For the text-containing cell, return its midpoint in [X, Y] coordinate format. 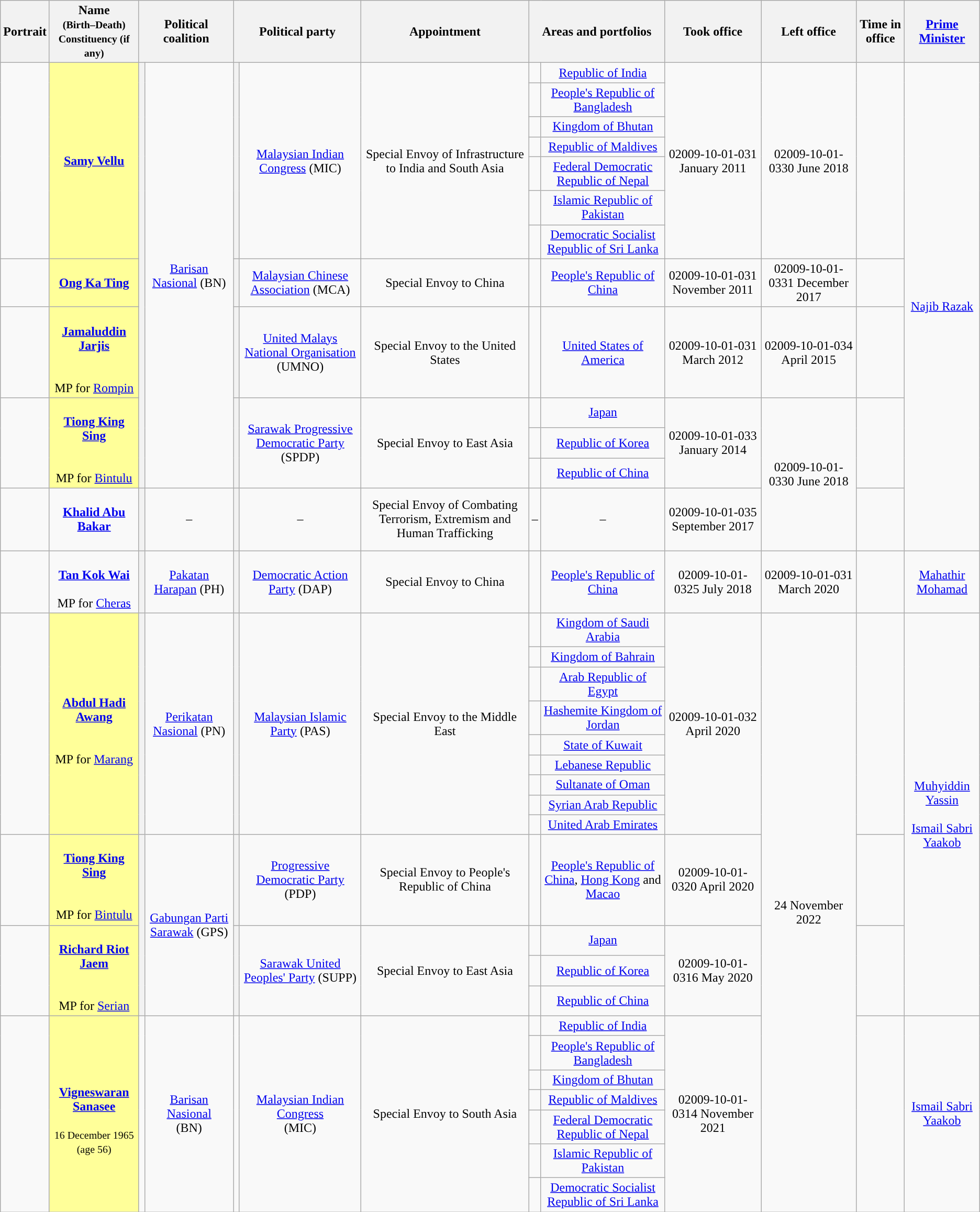
Special Envoy to South Asia [445, 1114]
02009-10-01-034 April 2015 [809, 352]
Areas and portfolios [597, 31]
Khalid Abu Bakar [94, 519]
Jamaluddin JarjisMP for Rompin [94, 352]
Malaysian Chinese Association (MCA) [300, 283]
Malaysian Indian Congress(MIC) [300, 1114]
Abdul Hadi AwangMP for Marang [94, 724]
02009-10-01-035 September 2017 [713, 519]
United Arab Emirates [603, 825]
Barisan Nasional(BN) [189, 1114]
Special Envoy to the Middle East [445, 724]
Samy Vellu [94, 161]
State of Kuwait [603, 745]
United Malays National Organisation (UMNO) [300, 352]
Arab Republic of Egypt [603, 684]
02009-10-01-031 November 2011 [713, 283]
Hashemite Kingdom of Jordan [603, 718]
Democratic Action Party (DAP) [300, 582]
Mahathir Mohamad [942, 582]
Special Envoy to People's Republic of China [445, 880]
Appointment [445, 31]
Gabungan Parti Sarawak (GPS) [189, 925]
02009-10-01-031 March 2020 [809, 582]
02009-10-01-032 April 2020 [713, 724]
Pakatan Harapan (PH) [189, 582]
Barisan Nasional (BN) [189, 275]
Portrait [25, 31]
Political party [297, 31]
Kingdom of Saudi Arabia [603, 630]
Perikatan Nasional (PN) [189, 724]
24 November 2022 [809, 913]
02009-10-01-0314 November 2021 [713, 1114]
United States of America [603, 352]
Prime Minister [942, 31]
Ong Ka Ting [94, 283]
02009-10-01-0320 April 2020 [713, 880]
Ismail Sabri Yaakob [942, 1114]
Progressive Democratic Party (PDP) [300, 880]
Malaysian Islamic Party (PAS) [300, 724]
Malaysian Indian Congress (MIC) [300, 161]
Muhyiddin Yassin Ismail Sabri Yaakob [942, 815]
Special Envoy to the United States [445, 352]
02009-10-01-0325 July 2018 [713, 582]
Kingdom of Bahrain [603, 657]
Time in office [881, 31]
02009-10-01-0316 May 2020 [713, 971]
Syrian Arab Republic [603, 805]
Najib Razak [942, 307]
Special Envoy of Infrastructure to India and South Asia [445, 161]
02009-10-01-031 March 2012 [713, 352]
Richard Riot JaemMP for Serian [94, 971]
Took office [713, 31]
Name(Birth–Death)Constituency (if any) [94, 31]
Lebanese Republic [603, 765]
Sarawak United Peoples' Party (SUPP) [300, 971]
Sultanate of Oman [603, 785]
Sarawak Progressive Democratic Party (SPDP) [300, 443]
Special Envoy of Combating Terrorism, Extremism and Human Trafficking [445, 519]
Left office [809, 31]
02009-10-01-031 January 2011 [713, 161]
Tan Kok WaiMP for Cheras [94, 582]
People's Republic of China, Hong Kong and Macao [603, 880]
Vigneswaran Sanasee 16 December 1965 (age 56) [94, 1114]
02009-10-01-033 January 2014 [713, 443]
Political coalition [186, 31]
02009-10-01-0331 December 2017 [809, 283]
